Determine the [X, Y] coordinate at the center of the cell enclosing the given text.  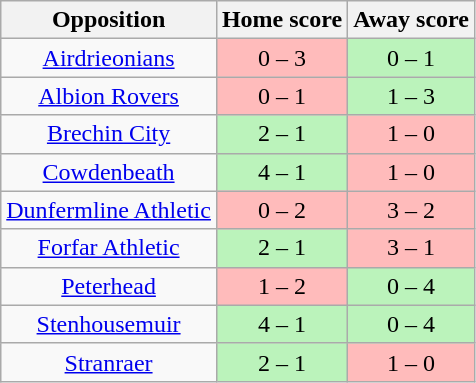
Away score [412, 20]
Airdrieonians [109, 58]
3 – 2 [412, 210]
1 – 2 [282, 286]
Home score [282, 20]
3 – 1 [412, 248]
Peterhead [109, 286]
Dunfermline Athletic [109, 210]
0 – 3 [282, 58]
Opposition [109, 20]
Stranraer [109, 362]
Cowdenbeath [109, 172]
Stenhousemuir [109, 324]
Forfar Athletic [109, 248]
Brechin City [109, 134]
Albion Rovers [109, 96]
1 – 3 [412, 96]
0 – 2 [282, 210]
